Identify which cell holds the provided text, then report its [X, Y] central coordinate. 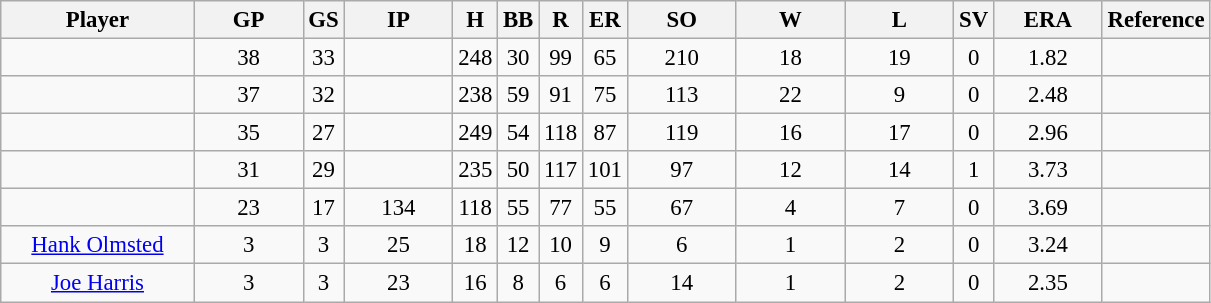
113 [682, 95]
67 [682, 208]
35 [248, 133]
97 [682, 170]
29 [324, 170]
8 [518, 283]
2.35 [1048, 283]
38 [248, 58]
238 [476, 95]
50 [518, 170]
H [476, 20]
30 [518, 58]
Hank Olmsted [98, 245]
SO [682, 20]
L [900, 20]
248 [476, 58]
59 [518, 95]
10 [561, 245]
SV [974, 20]
210 [682, 58]
101 [606, 170]
Player [98, 20]
37 [248, 95]
249 [476, 133]
Joe Harris [98, 283]
75 [606, 95]
Reference [1156, 20]
4 [790, 208]
3.69 [1048, 208]
31 [248, 170]
134 [398, 208]
22 [790, 95]
ER [606, 20]
33 [324, 58]
GS [324, 20]
R [561, 20]
91 [561, 95]
IP [398, 20]
3.73 [1048, 170]
W [790, 20]
GP [248, 20]
3.24 [1048, 245]
117 [561, 170]
77 [561, 208]
54 [518, 133]
99 [561, 58]
2.48 [1048, 95]
119 [682, 133]
32 [324, 95]
ERA [1048, 20]
7 [900, 208]
87 [606, 133]
BB [518, 20]
2.96 [1048, 133]
1.82 [1048, 58]
27 [324, 133]
19 [900, 58]
25 [398, 245]
65 [606, 58]
235 [476, 170]
